Search for the cell housing the specified text and yield its (x, y) center coordinate. 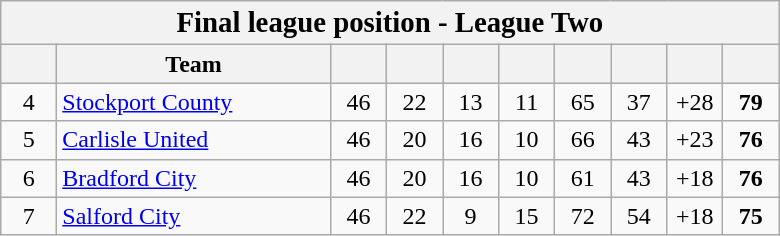
61 (583, 178)
37 (639, 102)
Carlisle United (194, 140)
Stockport County (194, 102)
9 (470, 216)
Final league position - League Two (390, 23)
65 (583, 102)
66 (583, 140)
15 (527, 216)
6 (29, 178)
75 (751, 216)
Team (194, 64)
5 (29, 140)
Salford City (194, 216)
79 (751, 102)
11 (527, 102)
4 (29, 102)
+28 (695, 102)
+23 (695, 140)
13 (470, 102)
72 (583, 216)
54 (639, 216)
7 (29, 216)
Bradford City (194, 178)
